Return [X, Y] of the center of cell containing provided text 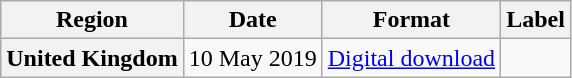
Format [411, 20]
10 May 2019 [252, 58]
Label [536, 20]
Date [252, 20]
Region [92, 20]
United Kingdom [92, 58]
Digital download [411, 58]
